Locate the cell with the specified text and output its (x, y) center coordinate. 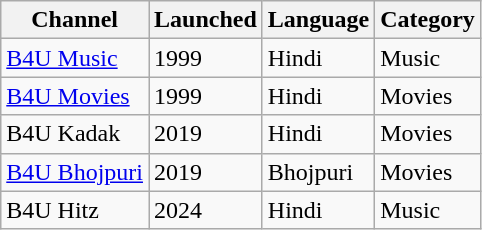
B4U Bhojpuri (75, 172)
Bhojpuri (318, 172)
B4U Kadak (75, 134)
B4U Movies (75, 96)
Launched (205, 20)
2024 (205, 210)
B4U Hitz (75, 210)
B4U Music (75, 58)
Channel (75, 20)
Category (428, 20)
Language (318, 20)
